Provide the [X, Y] coordinate of the cell's center where the given text is located.  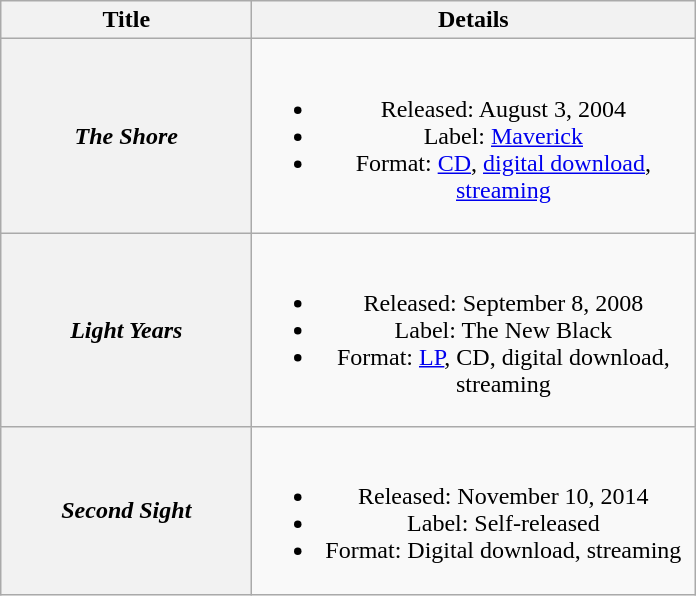
The Shore [126, 136]
Second Sight [126, 510]
Released: November 10, 2014Label: Self-releasedFormat: Digital download, streaming [474, 510]
Released: September 8, 2008Label: The New BlackFormat: LP, CD, digital download, streaming [474, 330]
Details [474, 20]
Title [126, 20]
Released: August 3, 2004Label: MaverickFormat: CD, digital download, streaming [474, 136]
Light Years [126, 330]
